Scan for the cell matching the given text and deliver its (X, Y) coordinate at center. 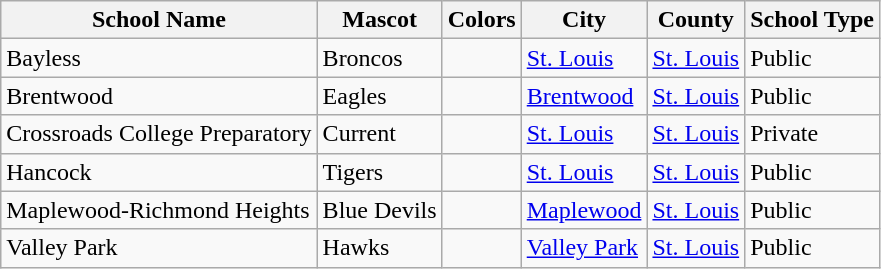
Current (380, 134)
Maplewood (584, 210)
County (696, 20)
Colors (482, 20)
Mascot (380, 20)
Eagles (380, 96)
Hawks (380, 248)
Tigers (380, 172)
Bayless (159, 58)
Hancock (159, 172)
Maplewood-Richmond Heights (159, 210)
School Type (812, 20)
City (584, 20)
School Name (159, 20)
Private (812, 134)
Blue Devils (380, 210)
Broncos (380, 58)
Crossroads College Preparatory (159, 134)
